Search for the cell housing the specified text and yield its (X, Y) center coordinate. 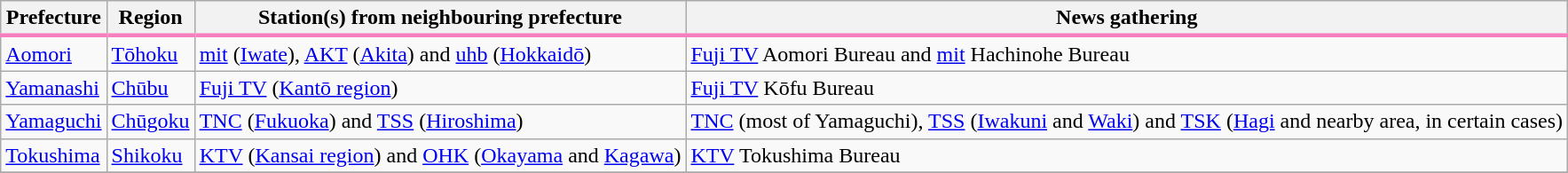
Yamanashi (53, 88)
Fuji TV (Kantō region) (440, 88)
KTV Tokushima Bureau (1127, 155)
Yamaguchi (53, 122)
TNC (Fukuoka) and TSS (Hiroshima) (440, 122)
KTV (Kansai region) and OHK (Okayama and Kagawa) (440, 155)
Aomori (53, 53)
Shikoku (151, 155)
Prefecture (53, 19)
Tokushima (53, 155)
TNC (most of Yamaguchi), TSS (Iwakuni and Waki) and TSK (Hagi and nearby area, in certain cases) (1127, 122)
Station(s) from neighbouring prefecture (440, 19)
Tōhoku (151, 53)
Fuji TV Kōfu Bureau (1127, 88)
Chūbu (151, 88)
News gathering (1127, 19)
mit (Iwate), AKT (Akita) and uhb (Hokkaidō) (440, 53)
Fuji TV Aomori Bureau and mit Hachinohe Bureau (1127, 53)
Chūgoku (151, 122)
Region (151, 19)
